Determine the [X, Y] coordinate at the center of the cell enclosing the given text.  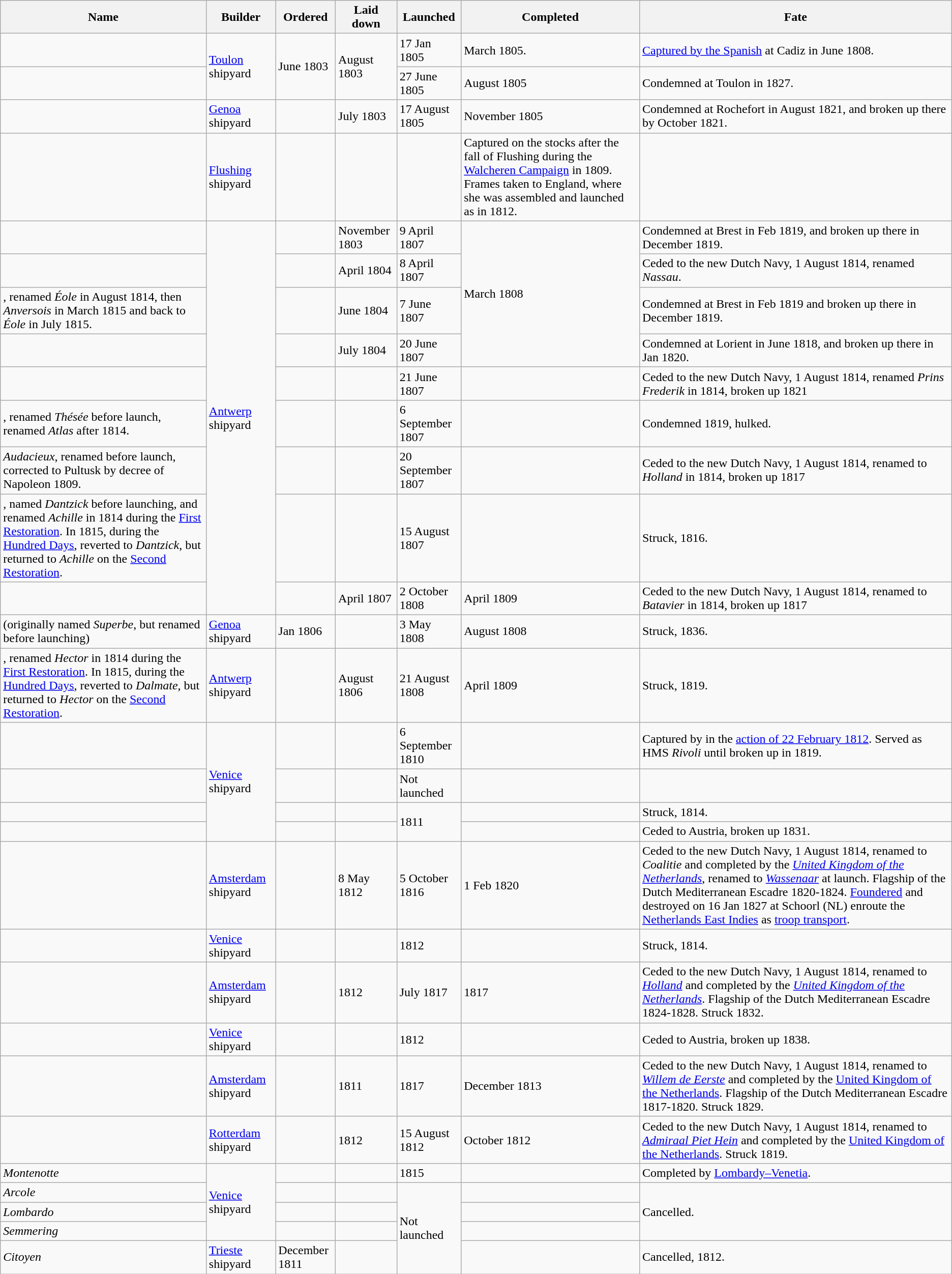
Ordered [306, 17]
Ceded to the new Dutch Navy, 1 August 1814, renamed Prins Frederik in 1814, broken up 1821 [795, 384]
March 1805. [550, 50]
June 1804 [366, 310]
Rotterdam shipyard [241, 1140]
5 October 1816 [429, 885]
Name [104, 17]
21 June 1807 [429, 384]
August 1806 [366, 685]
1 Feb 1820 [550, 885]
17 August 1805 [429, 116]
Launched [429, 17]
August 1805 [550, 83]
April 1807 [366, 598]
Condemned at Rochefort in August 1821, and broken up there by October 1821. [795, 116]
December 1811 [306, 1258]
November 1805 [550, 116]
27 June 1805 [429, 83]
April 1804 [366, 271]
Flushing shipyard [241, 177]
1815 [429, 1173]
Cancelled. [795, 1211]
August 1808 [550, 632]
Ceded to the new Dutch Navy, 1 August 1814, renamed to Batavier in 1814, broken up 1817 [795, 598]
Toulon shipyard [241, 67]
6 September 1807 [429, 423]
Captured by the Spanish at Cadiz in June 1808. [795, 50]
6 September 1810 [429, 746]
Condemned at Brest in Feb 1819, and broken up there in December 1819. [795, 237]
Cancelled, 1812. [795, 1258]
Fate [795, 17]
Ceded to the new Dutch Navy, 1 August 1814, renamed to Holland in 1814, broken up 1817 [795, 470]
November 1803 [366, 237]
Trieste shipyard [241, 1258]
Lombardo [104, 1211]
2 October 1808 [429, 598]
July 1803 [366, 116]
8 May 1812 [366, 885]
17 Jan 1805 [429, 50]
Condemned at Lorient in June 1818, and broken up there in Jan 1820. [795, 350]
Struck, 1816. [795, 537]
3 May 1808 [429, 632]
August 1803 [366, 67]
20 June 1807 [429, 350]
Condemned at Toulon in 1827. [795, 83]
20 September 1807 [429, 470]
Ceded to Austria, broken up 1831. [795, 831]
15 August 1812 [429, 1140]
Arcole [104, 1192]
December 1813 [550, 1086]
Completed [550, 17]
Struck, 1836. [795, 632]
9 April 1807 [429, 237]
Struck, 1819. [795, 685]
October 1812 [550, 1140]
Condemned at Brest in Feb 1819 and broken up there in December 1819. [795, 310]
July 1817 [429, 992]
Semmering [104, 1231]
15 August 1807 [429, 537]
(originally named Superbe, but renamed before launching) [104, 632]
7 June 1807 [429, 310]
, renamed Éole in August 1814, then Anversois in March 1815 and back to Éole in July 1815. [104, 310]
Ceded to Austria, broken up 1838. [795, 1039]
Builder [241, 17]
Completed by Lombardy–Venetia. [795, 1173]
June 1803 [306, 67]
Ceded to the new Dutch Navy, 1 August 1814, renamed Nassau. [795, 271]
8 April 1807 [429, 271]
Montenotte [104, 1173]
Captured by in the action of 22 February 1812. Served as HMS Rivoli until broken up in 1819. [795, 746]
Condemned 1819, hulked. [795, 423]
Laid down [366, 17]
Citoyen [104, 1258]
July 1804 [366, 350]
, renamed Thésée before launch, renamed Atlas after 1814. [104, 423]
21 August 1808 [429, 685]
Jan 1806 [306, 632]
Audacieux, renamed before launch, corrected to Pultusk by decree of Napoleon 1809. [104, 470]
Ceded to the new Dutch Navy, 1 August 1814, renamed to Admiraal Piet Hein and completed by the United Kingdom of the Netherlands. Struck 1819. [795, 1140]
March 1808 [550, 294]
